Pinpoint the cell where the given text exists, returning its [X, Y] midpoint coordinate. 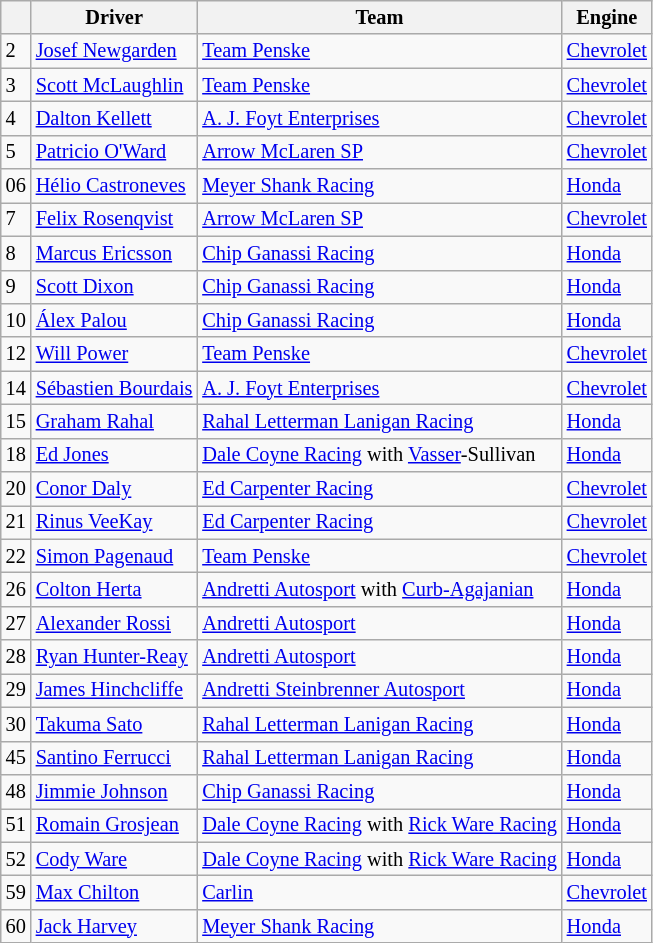
Marcus Ericsson [114, 253]
7 [16, 219]
9 [16, 287]
Scott Dixon [114, 287]
Ryan Hunter-Reay [114, 657]
Josef Newgarden [114, 51]
30 [16, 724]
18 [16, 455]
06 [16, 186]
Colton Herta [114, 589]
Romain Grosjean [114, 825]
Cody Ware [114, 859]
Sébastien Bourdais [114, 388]
Max Chilton [114, 892]
Santino Ferrucci [114, 758]
60 [16, 926]
29 [16, 690]
Driver [114, 17]
Felix Rosenqvist [114, 219]
Andretti Autosport with Curb-Agajanian [379, 589]
Scott McLaughlin [114, 85]
Takuma Sato [114, 724]
27 [16, 623]
Team [379, 17]
21 [16, 522]
Will Power [114, 354]
James Hinchcliffe [114, 690]
15 [16, 421]
Engine [607, 17]
51 [16, 825]
10 [16, 320]
2 [16, 51]
48 [16, 791]
22 [16, 556]
45 [16, 758]
Carlin [379, 892]
Andretti Steinbrenner Autosport [379, 690]
Rinus VeeKay [114, 522]
Conor Daly [114, 489]
Graham Rahal [114, 421]
Alexander Rossi [114, 623]
Patricio O'Ward [114, 152]
5 [16, 152]
Ed Jones [114, 455]
Dalton Kellett [114, 118]
4 [16, 118]
52 [16, 859]
Jack Harvey [114, 926]
28 [16, 657]
Simon Pagenaud [114, 556]
20 [16, 489]
14 [16, 388]
Álex Palou [114, 320]
3 [16, 85]
8 [16, 253]
26 [16, 589]
Dale Coyne Racing with Vasser-Sullivan [379, 455]
Hélio Castroneves [114, 186]
Jimmie Johnson [114, 791]
59 [16, 892]
12 [16, 354]
